Return the [x, y] coordinate for the center point of the cell that contains the specified text.  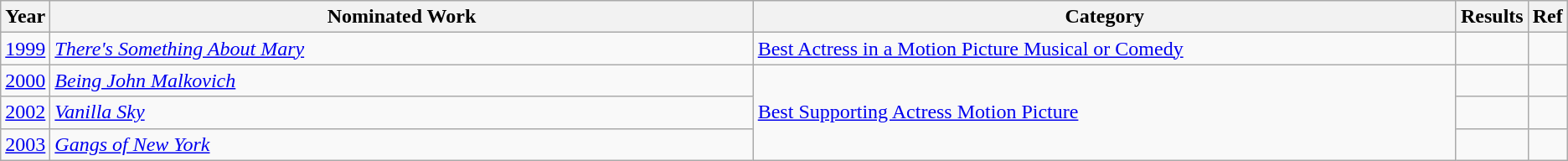
Category [1104, 17]
Vanilla Sky [402, 112]
Best Supporting Actress Motion Picture [1104, 112]
2003 [25, 144]
1999 [25, 49]
Results [1492, 17]
Year [25, 17]
There's Something About Mary [402, 49]
2002 [25, 112]
Best Actress in a Motion Picture Musical or Comedy [1104, 49]
Being John Malkovich [402, 80]
Nominated Work [402, 17]
Ref [1548, 17]
2000 [25, 80]
Gangs of New York [402, 144]
